Identify which cell holds the provided text, then report its (X, Y) central coordinate. 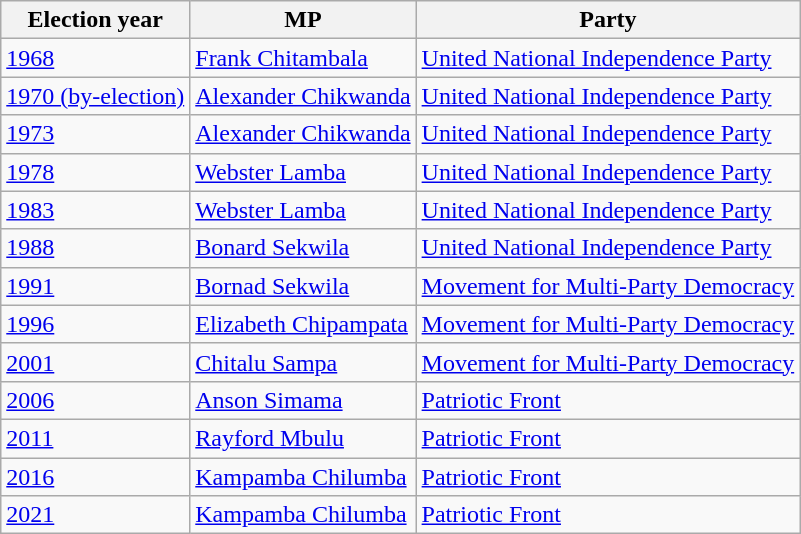
1983 (96, 210)
Party (608, 20)
MP (303, 20)
1968 (96, 58)
1991 (96, 286)
Election year (96, 20)
Frank Chitambala (303, 58)
2021 (96, 515)
Chitalu Sampa (303, 362)
2011 (96, 438)
2006 (96, 400)
1988 (96, 248)
Elizabeth Chipampata (303, 324)
1978 (96, 172)
1996 (96, 324)
Bonard Sekwila (303, 248)
Anson Simama (303, 400)
2016 (96, 477)
2001 (96, 362)
Rayford Mbulu (303, 438)
1973 (96, 134)
Bornad Sekwila (303, 286)
1970 (by-election) (96, 96)
